Determine the [X, Y] coordinate at the center of the cell enclosing the given text.  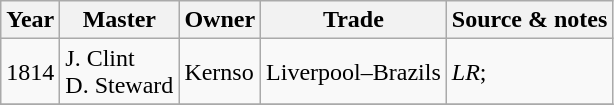
J. ClintD. Steward [120, 72]
LR; [530, 72]
Master [120, 20]
Kernso [220, 72]
1814 [30, 72]
Liverpool–Brazils [354, 72]
Trade [354, 20]
Owner [220, 20]
Year [30, 20]
Source & notes [530, 20]
